Provide the [x, y] coordinate of the cell's center where the given text is located.  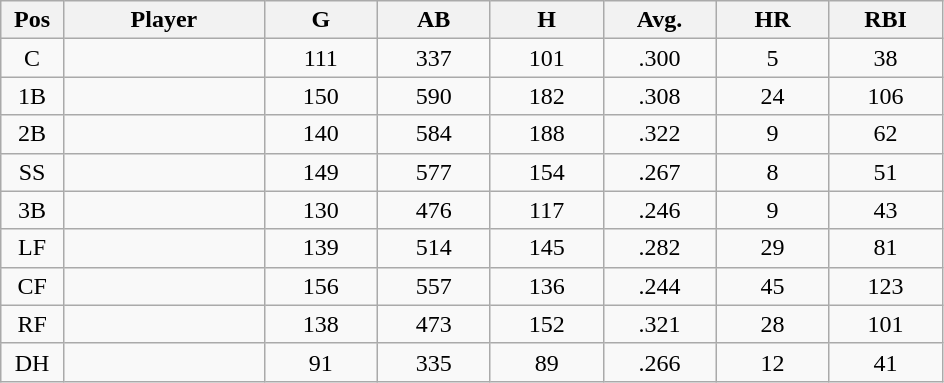
G [320, 20]
C [32, 58]
.246 [660, 210]
SS [32, 172]
156 [320, 286]
28 [772, 324]
8 [772, 172]
111 [320, 58]
337 [434, 58]
45 [772, 286]
557 [434, 286]
130 [320, 210]
136 [546, 286]
139 [320, 248]
HR [772, 20]
29 [772, 248]
2B [32, 134]
.308 [660, 96]
24 [772, 96]
154 [546, 172]
51 [886, 172]
.266 [660, 362]
590 [434, 96]
473 [434, 324]
81 [886, 248]
62 [886, 134]
Pos [32, 20]
.321 [660, 324]
43 [886, 210]
AB [434, 20]
CF [32, 286]
1B [32, 96]
149 [320, 172]
584 [434, 134]
106 [886, 96]
.282 [660, 248]
150 [320, 96]
152 [546, 324]
.267 [660, 172]
RF [32, 324]
182 [546, 96]
3B [32, 210]
145 [546, 248]
H [546, 20]
.322 [660, 134]
138 [320, 324]
5 [772, 58]
140 [320, 134]
514 [434, 248]
117 [546, 210]
335 [434, 362]
89 [546, 362]
DH [32, 362]
577 [434, 172]
.300 [660, 58]
476 [434, 210]
.244 [660, 286]
188 [546, 134]
12 [772, 362]
38 [886, 58]
Player [164, 20]
Avg. [660, 20]
41 [886, 362]
LF [32, 248]
RBI [886, 20]
123 [886, 286]
91 [320, 362]
